Locate the cell with the specified text and output its (X, Y) center coordinate. 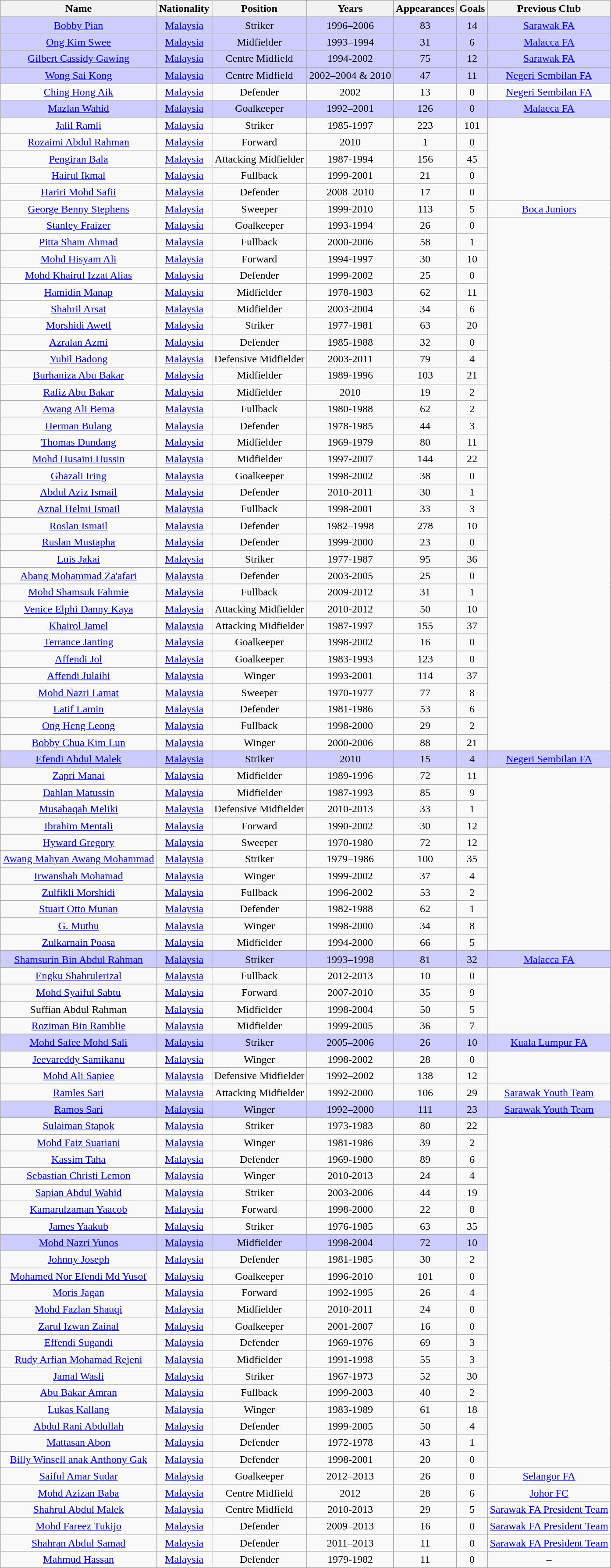
223 (425, 125)
1992–2001 (350, 109)
G. Muthu (79, 926)
1992–2002 (350, 1076)
2007-2010 (350, 992)
Kuala Lumpur FA (549, 1043)
Shamsurin Bin Abdul Rahman (79, 959)
Zulfikli Morshidi (79, 892)
1993–1998 (350, 959)
Morshidi Awetl (79, 326)
1999-2000 (350, 542)
58 (425, 242)
77 (425, 692)
1982–1998 (350, 526)
Years (350, 9)
1991-1998 (350, 1359)
Burhaniza Abu Bakar (79, 375)
111 (425, 1109)
Aznal Helmi Ismail (79, 509)
Selangor FA (549, 1476)
155 (425, 626)
Mohamed Nor Efendi Md Yusof (79, 1276)
Ghazali Iring (79, 475)
Mohd Safee Mohd Sali (79, 1043)
Kamarulzaman Yaacob (79, 1209)
Engku Shahrulerizal (79, 976)
1999-2003 (350, 1393)
2012–2013 (350, 1476)
1994-1997 (350, 259)
Saiful Amar Sudar (79, 1476)
2012 (350, 1493)
2009–2013 (350, 1526)
Abang Mohammad Za'afari (79, 576)
Name (79, 9)
114 (425, 676)
1970-1977 (350, 692)
1978-1985 (350, 425)
Luis Jakai (79, 559)
1997-2007 (350, 459)
Previous Club (549, 9)
1993-2001 (350, 676)
1972-1978 (350, 1443)
47 (425, 75)
Abdul Aziz Ismail (79, 492)
Mohd Shamsuk Fahmie (79, 592)
17 (425, 192)
45 (472, 159)
95 (425, 559)
1981-1985 (350, 1259)
Mohd Fareez Tukijo (79, 1526)
Mohd Nazri Lamat (79, 692)
– (549, 1560)
Suffian Abdul Rahman (79, 1009)
Ibrahim Mentali (79, 826)
2008–2010 (350, 192)
Hyward Gregory (79, 842)
2002–2004 & 2010 (350, 75)
Johor FC (549, 1493)
Effendi Sugandi (79, 1343)
2002 (350, 92)
Mohd Khairul Izzat Alias (79, 276)
2009-2012 (350, 592)
1999-2010 (350, 209)
Ching Hong Aik (79, 92)
Stanley Fraizer (79, 226)
Lukas Kallang (79, 1409)
Thomas Dundang (79, 442)
1970-1980 (350, 842)
1994-2000 (350, 942)
38 (425, 475)
40 (425, 1393)
1977-1987 (350, 559)
Mazlan Wahid (79, 109)
Herman Bulang (79, 425)
Jamal Wasli (79, 1376)
Ramles Sari (79, 1093)
Affendi Julaihi (79, 676)
2010-2012 (350, 609)
Zulkarnain Poasa (79, 942)
1994-2002 (350, 59)
1987-1994 (350, 159)
Pitta Sham Ahmad (79, 242)
Mohd Hisyam Ali (79, 259)
Mahmud Hassan (79, 1560)
Ong Heng Leong (79, 726)
2003-2004 (350, 309)
Jalil Ramli (79, 125)
79 (425, 359)
Appearances (425, 9)
Mohd Husaini Hussin (79, 459)
Sebastian Christi Lemon (79, 1176)
1999-2001 (350, 175)
89 (425, 1159)
69 (425, 1343)
Abu Bakar Amran (79, 1393)
Mattasan Abon (79, 1443)
Awang Mahyan Awang Mohammad (79, 859)
43 (425, 1443)
1987-1997 (350, 626)
2003-2011 (350, 359)
1967-1973 (350, 1376)
2005–2006 (350, 1043)
Hamidin Manap (79, 292)
Pengiran Bala (79, 159)
Mohd Syaiful Sabtu (79, 992)
James Yaakub (79, 1226)
Zarul Izwan Zainal (79, 1326)
278 (425, 526)
Hairul Ikmal (79, 175)
2011–2013 (350, 1543)
Rafiz Abu Bakar (79, 392)
1993–1994 (350, 42)
7 (472, 1026)
113 (425, 209)
Position (259, 9)
Zapri Manai (79, 776)
1992-2000 (350, 1093)
61 (425, 1409)
Efendi Abdul Malek (79, 759)
52 (425, 1376)
100 (425, 859)
1979–1986 (350, 859)
85 (425, 793)
81 (425, 959)
Abdul Rani Abdullah (79, 1426)
Ong Kim Swee (79, 42)
1983-1989 (350, 1409)
Musabaqah Meliki (79, 809)
103 (425, 375)
Mohd Nazri Yunos (79, 1242)
144 (425, 459)
156 (425, 159)
Shahrul Abdul Malek (79, 1509)
1983-1993 (350, 659)
66 (425, 942)
1969-1979 (350, 442)
88 (425, 743)
1992–2000 (350, 1109)
55 (425, 1359)
Azralan Azmi (79, 342)
Roziman Bin Ramblie (79, 1026)
1985-1997 (350, 125)
1969-1976 (350, 1343)
123 (425, 659)
138 (425, 1076)
2003-2006 (350, 1193)
Mohd Faiz Suariani (79, 1143)
Ruslan Mustapha (79, 542)
Kassim Taha (79, 1159)
2012-2013 (350, 976)
Sapian Abdul Wahid (79, 1193)
Terrance Janting (79, 642)
1973-1983 (350, 1126)
Roslan Ismail (79, 526)
Billy Winsell anak Anthony Gak (79, 1459)
1979-1982 (350, 1560)
1996-2010 (350, 1276)
1990-2002 (350, 826)
Goals (472, 9)
Nationality (184, 9)
Mohd Ali Sapiee (79, 1076)
75 (425, 59)
Jeevareddy Samikanu (79, 1059)
15 (425, 759)
126 (425, 109)
1993-1994 (350, 226)
Moris Jagan (79, 1293)
Rozaimi Abdul Rahman (79, 142)
Dahlan Matussin (79, 793)
2001-2007 (350, 1326)
1982-1988 (350, 909)
1996–2006 (350, 25)
1992-1995 (350, 1293)
Wong Sai Kong (79, 75)
Sulaiman Stapok (79, 1126)
Venice Elphi Danny Kaya (79, 609)
1996-2002 (350, 892)
Latif Lamin (79, 709)
Shahran Abdul Samad (79, 1543)
Hariri Mohd Safii (79, 192)
1976-1985 (350, 1226)
2003-2005 (350, 576)
1987-1993 (350, 793)
14 (472, 25)
Affendi Jol (79, 659)
Khairol Jamel (79, 626)
1985-1988 (350, 342)
18 (472, 1409)
1977-1981 (350, 326)
Yubil Badong (79, 359)
Johnny Joseph (79, 1259)
Bobby Chua Kim Lun (79, 743)
83 (425, 25)
Shahril Arsat (79, 309)
106 (425, 1093)
1978-1983 (350, 292)
39 (425, 1143)
George Benny Stephens (79, 209)
Bobby Pian (79, 25)
Stuart Otto Munan (79, 909)
Mohd Fazlan Shauqi (79, 1310)
Irwanshah Mohamad (79, 876)
Gilbert Cassidy Gawing (79, 59)
Awang Ali Bema (79, 409)
13 (425, 92)
Boca Juniors (549, 209)
Ramos Sari (79, 1109)
1980-1988 (350, 409)
Mohd Azizan Baba (79, 1493)
Rudy Arfian Mohamad Rejeni (79, 1359)
1969-1980 (350, 1159)
